Determine the [X, Y] coordinate at the center of the cell enclosing the given text.  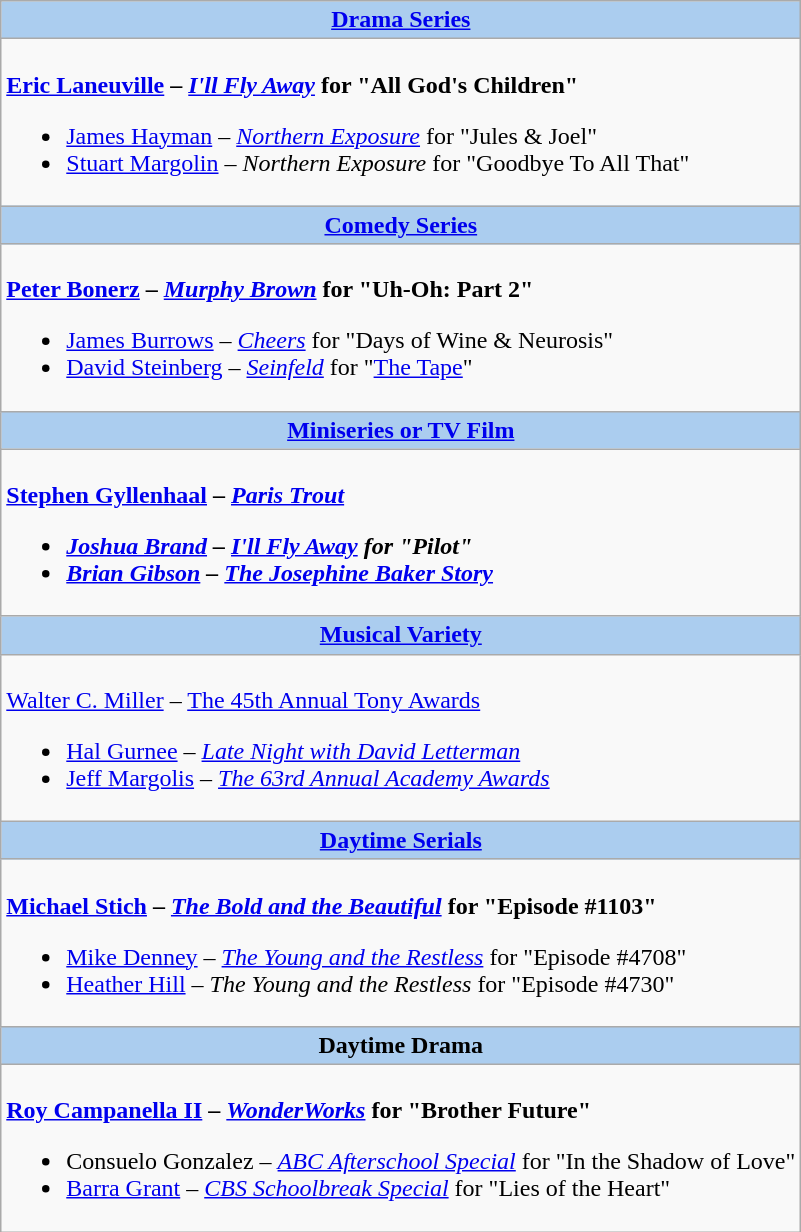
Stephen Gyllenhaal – Paris TroutJoshua Brand – I'll Fly Away for "Pilot"Brian Gibson – The Josephine Baker Story [401, 532]
Walter C. Miller – The 45th Annual Tony AwardsHal Gurnee – Late Night with David LettermanJeff Margolis – The 63rd Annual Academy Awards [401, 738]
Daytime Serials [401, 840]
Musical Variety [401, 635]
Peter Bonerz – Murphy Brown for "Uh-Oh: Part 2"James Burrows – Cheers for "Days of Wine & Neurosis"David Steinberg – Seinfeld for "The Tape" [401, 328]
Miniseries or TV Film [401, 430]
Drama Series [401, 20]
Comedy Series [401, 225]
Daytime Drama [401, 1045]
